Determine the [x, y] coordinate at the center of the cell enclosing the given text.  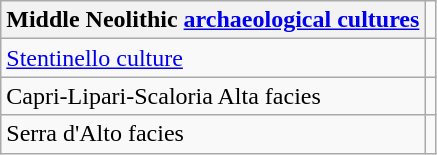
Serra d'Alto facies [213, 134]
Stentinello culture [213, 58]
Capri-Lipari-Scaloria Alta facies [213, 96]
Middle Neolithic archaeological cultures [213, 20]
